From the cell containing the given text, extract its center point as (X, Y) coordinate. 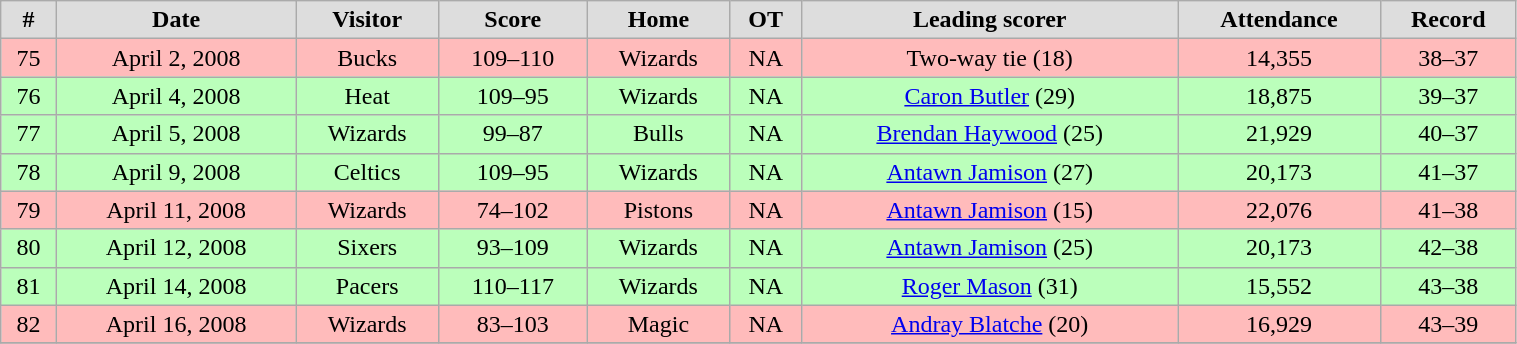
110–117 (512, 286)
43–38 (1448, 286)
42–38 (1448, 248)
Score (512, 20)
93–109 (512, 248)
99–87 (512, 134)
April 14, 2008 (176, 286)
22,076 (1280, 210)
Heat (367, 96)
78 (28, 172)
82 (28, 324)
Pacers (367, 286)
Leading scorer (990, 20)
39–37 (1448, 96)
# (28, 20)
83–103 (512, 324)
Antawn Jamison (15) (990, 210)
16,929 (1280, 324)
April 9, 2008 (176, 172)
April 2, 2008 (176, 58)
14,355 (1280, 58)
Magic (658, 324)
38–37 (1448, 58)
Bulls (658, 134)
109–110 (512, 58)
18,875 (1280, 96)
April 12, 2008 (176, 248)
Pistons (658, 210)
April 11, 2008 (176, 210)
80 (28, 248)
74–102 (512, 210)
April 16, 2008 (176, 324)
Brendan Haywood (25) (990, 134)
Antawn Jamison (25) (990, 248)
Bucks (367, 58)
Home (658, 20)
Antawn Jamison (27) (990, 172)
April 4, 2008 (176, 96)
Visitor (367, 20)
Andray Blatche (20) (990, 324)
76 (28, 96)
Roger Mason (31) (990, 286)
Record (1448, 20)
Date (176, 20)
79 (28, 210)
77 (28, 134)
Sixers (367, 248)
April 5, 2008 (176, 134)
41–38 (1448, 210)
41–37 (1448, 172)
21,929 (1280, 134)
40–37 (1448, 134)
Two-way tie (18) (990, 58)
81 (28, 286)
OT (766, 20)
43–39 (1448, 324)
Caron Butler (29) (990, 96)
75 (28, 58)
Celtics (367, 172)
15,552 (1280, 286)
Attendance (1280, 20)
